Return (X, Y) of the center of cell containing provided text 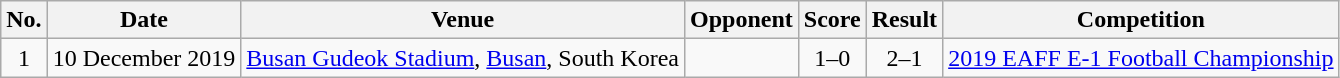
Score (832, 20)
1 (24, 58)
Opponent (742, 20)
1–0 (832, 58)
Competition (1141, 20)
Result (904, 20)
Venue (463, 20)
No. (24, 20)
Date (144, 20)
Busan Gudeok Stadium, Busan, South Korea (463, 58)
2–1 (904, 58)
2019 EAFF E-1 Football Championship (1141, 58)
10 December 2019 (144, 58)
